From the cell containing the given text, extract its center point as [x, y] coordinate. 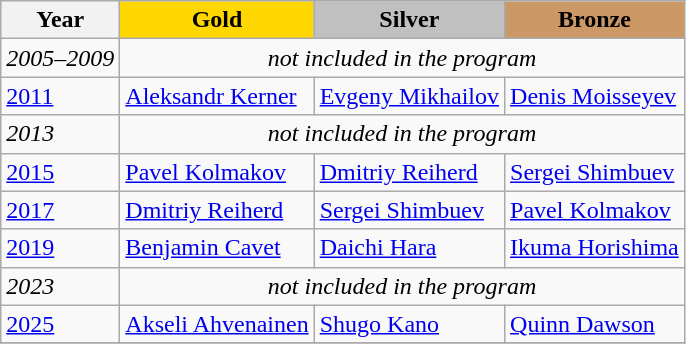
Benjamin Cavet [217, 248]
Bronze [595, 20]
Gold [217, 20]
2013 [60, 134]
2017 [60, 210]
Silver [409, 20]
Evgeny Mikhailov [409, 96]
Year [60, 20]
2023 [60, 286]
Akseli Ahvenainen [217, 324]
Ikuma Horishima [595, 248]
Quinn Dawson [595, 324]
2005–2009 [60, 58]
Denis Moisseyev [595, 96]
Daichi Hara [409, 248]
2011 [60, 96]
2019 [60, 248]
2015 [60, 172]
2025 [60, 324]
Aleksandr Kerner [217, 96]
Shugo Kano [409, 324]
